From the cell containing the given text, extract its center point as (X, Y) coordinate. 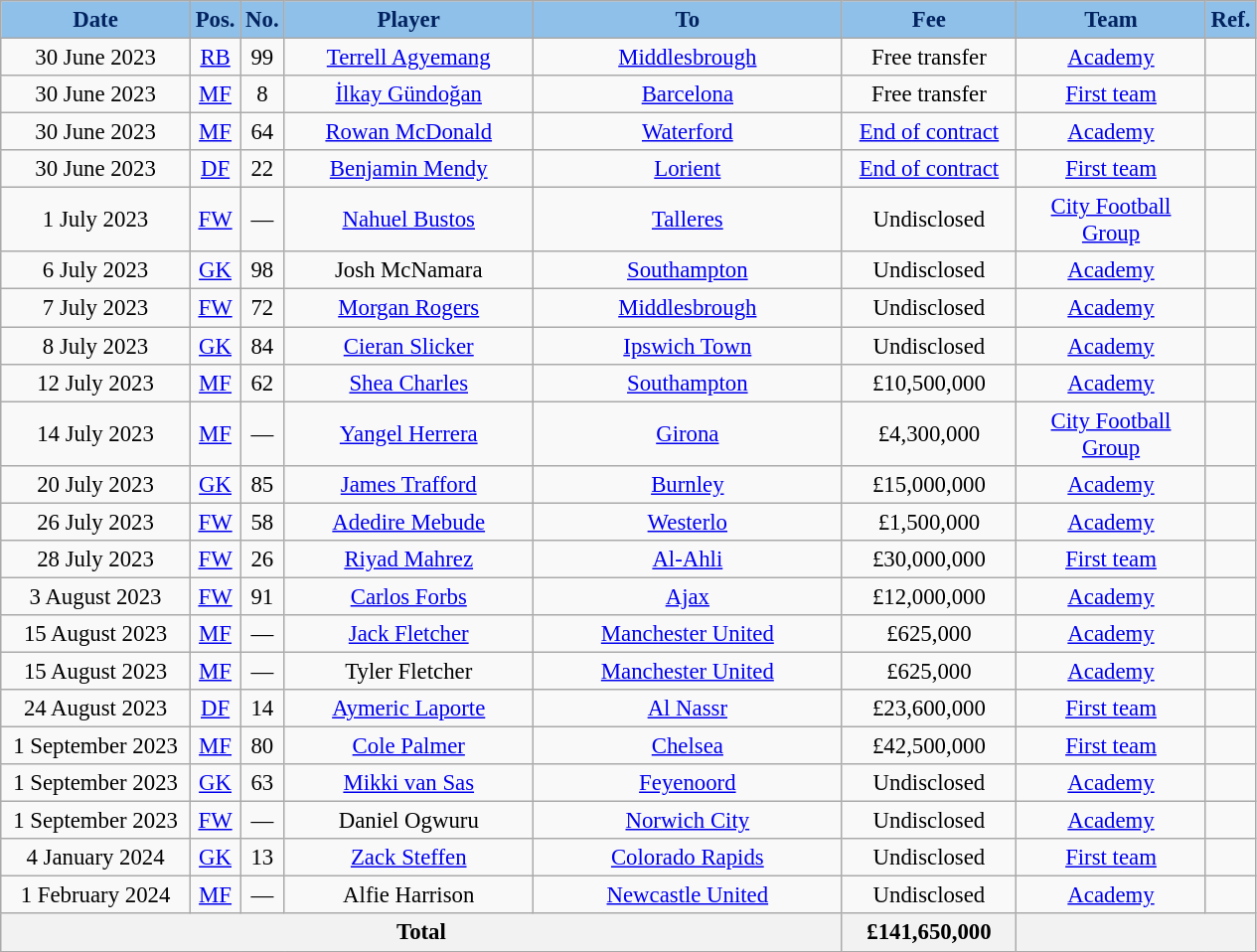
6 July 2023 (95, 271)
8 (262, 94)
Colorado Rapids (688, 858)
24 August 2023 (95, 709)
£141,650,000 (929, 933)
£4,300,000 (929, 433)
£10,500,000 (929, 383)
£30,000,000 (929, 559)
Chelsea (688, 746)
3 August 2023 (95, 596)
Cole Palmer (409, 746)
İlkay Gündoğan (409, 94)
Ipswich Town (688, 346)
7 July 2023 (95, 308)
26 (262, 559)
Cieran Slicker (409, 346)
Al-Ahli (688, 559)
Newcastle United (688, 895)
84 (262, 346)
RB (215, 58)
Ref. (1230, 20)
Riyad Mahrez (409, 559)
Jack Fletcher (409, 634)
Fee (929, 20)
99 (262, 58)
Morgan Rogers (409, 308)
58 (262, 522)
Al Nassr (688, 709)
To (688, 20)
13 (262, 858)
Terrell Agyemang (409, 58)
Yangel Herrera (409, 433)
85 (262, 484)
20 July 2023 (95, 484)
Feyenoord (688, 783)
Westerlo (688, 522)
Tyler Fletcher (409, 671)
Benjamin Mendy (409, 169)
14 (262, 709)
Lorient (688, 169)
72 (262, 308)
Pos. (215, 20)
91 (262, 596)
12 July 2023 (95, 383)
26 July 2023 (95, 522)
Burnley (688, 484)
Girona (688, 433)
Shea Charles (409, 383)
No. (262, 20)
Aymeric Laporte (409, 709)
63 (262, 783)
80 (262, 746)
8 July 2023 (95, 346)
James Trafford (409, 484)
14 July 2023 (95, 433)
Date (95, 20)
98 (262, 271)
Josh McNamara (409, 271)
Waterford (688, 132)
Total (421, 933)
62 (262, 383)
Barcelona (688, 94)
Player (409, 20)
Team (1111, 20)
Mikki van Sas (409, 783)
1 February 2024 (95, 895)
28 July 2023 (95, 559)
1 July 2023 (95, 221)
22 (262, 169)
4 January 2024 (95, 858)
£15,000,000 (929, 484)
Adedire Mebude (409, 522)
£42,500,000 (929, 746)
Norwich City (688, 821)
Daniel Ogwuru (409, 821)
Carlos Forbs (409, 596)
Talleres (688, 221)
Zack Steffen (409, 858)
£12,000,000 (929, 596)
£1,500,000 (929, 522)
£23,600,000 (929, 709)
Rowan McDonald (409, 132)
64 (262, 132)
Nahuel Bustos (409, 221)
Ajax (688, 596)
Alfie Harrison (409, 895)
